For the text-containing cell, return its midpoint in [x, y] coordinate format. 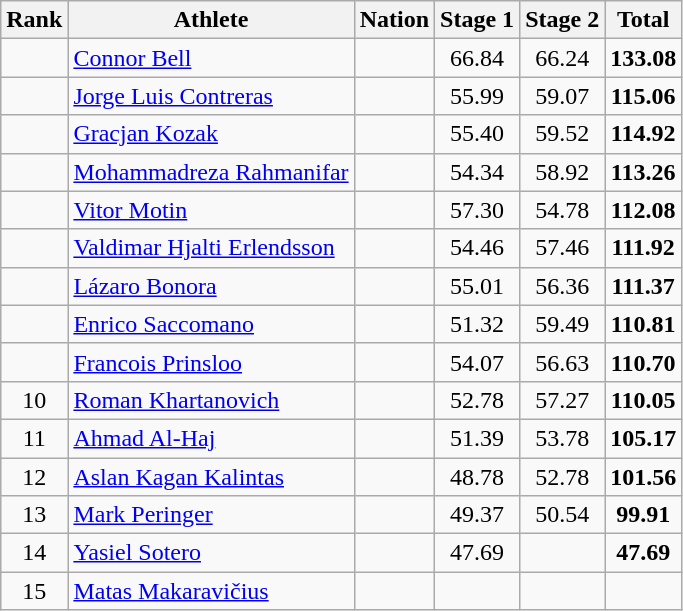
51.32 [478, 324]
59.52 [562, 134]
Stage 1 [478, 20]
55.99 [478, 96]
101.56 [644, 477]
57.30 [478, 210]
54.46 [478, 248]
50.54 [562, 515]
99.91 [644, 515]
48.78 [478, 477]
112.08 [644, 210]
66.24 [562, 58]
58.92 [562, 172]
Mark Peringer [211, 515]
12 [34, 477]
Vitor Motin [211, 210]
Athlete [211, 20]
Matas Makaravičius [211, 591]
Valdimar Hjalti Erlendsson [211, 248]
114.92 [644, 134]
Yasiel Sotero [211, 553]
49.37 [478, 515]
56.63 [562, 362]
111.37 [644, 286]
15 [34, 591]
Gracjan Kozak [211, 134]
13 [34, 515]
Francois Prinsloo [211, 362]
Nation [394, 20]
66.84 [478, 58]
Ahmad Al-Haj [211, 438]
111.92 [644, 248]
55.40 [478, 134]
105.17 [644, 438]
115.06 [644, 96]
Lázaro Bonora [211, 286]
10 [34, 400]
55.01 [478, 286]
57.46 [562, 248]
51.39 [478, 438]
Aslan Kagan Kalintas [211, 477]
54.34 [478, 172]
110.81 [644, 324]
133.08 [644, 58]
Jorge Luis Contreras [211, 96]
Rank [34, 20]
56.36 [562, 286]
59.07 [562, 96]
59.49 [562, 324]
Roman Khartanovich [211, 400]
110.05 [644, 400]
57.27 [562, 400]
110.70 [644, 362]
54.78 [562, 210]
53.78 [562, 438]
Mohammadreza Rahmanifar [211, 172]
Total [644, 20]
113.26 [644, 172]
11 [34, 438]
54.07 [478, 362]
Connor Bell [211, 58]
14 [34, 553]
Enrico Saccomano [211, 324]
Stage 2 [562, 20]
